From the cell containing the given text, extract its center point as [X, Y] coordinate. 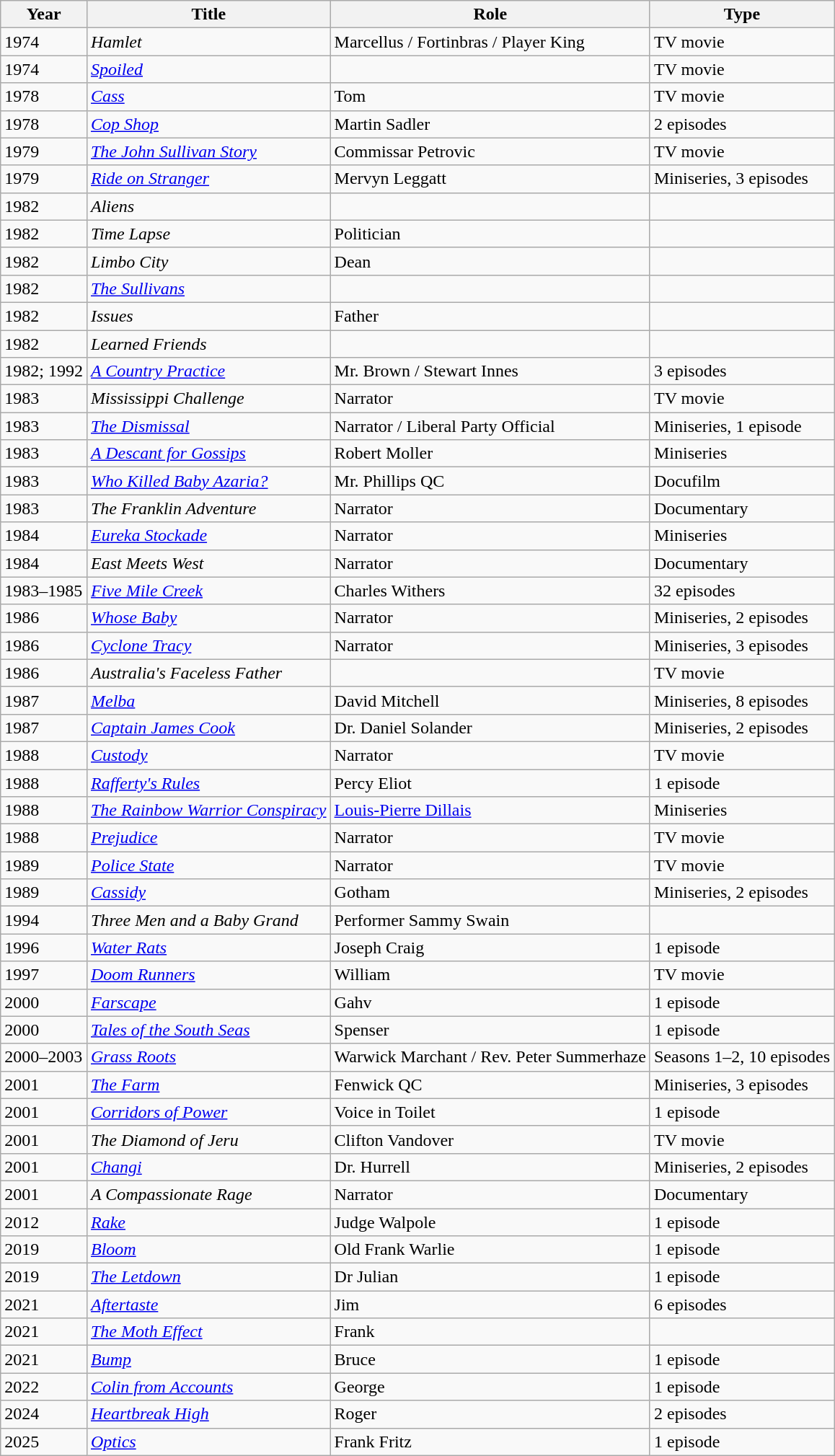
Commissar Petrovic [490, 151]
Who Killed Baby Azaria? [208, 481]
6 episodes [741, 1305]
Clifton Vandover [490, 1139]
Doom Runners [208, 975]
The Sullivans [208, 288]
Roger [490, 1414]
1983–1985 [44, 591]
Learned Friends [208, 344]
Custody [208, 755]
32 episodes [741, 591]
Issues [208, 316]
Mr. Phillips QC [490, 481]
Cassidy [208, 893]
A Compassionate Rage [208, 1194]
Spoiled [208, 69]
The Diamond of Jeru [208, 1139]
Role [490, 14]
Farscape [208, 1002]
Grass Roots [208, 1057]
Bump [208, 1359]
Fenwick QC [490, 1085]
The Moth Effect [208, 1332]
East Meets West [208, 563]
Corridors of Power [208, 1112]
Politician [490, 234]
Dr. Daniel Solander [490, 728]
Dr Julian [490, 1277]
Marcellus / Fortinbras / Player King [490, 42]
3 episodes [741, 371]
William [490, 975]
George [490, 1387]
Gahv [490, 1002]
Rafferty's Rules [208, 782]
Prejudice [208, 838]
Gotham [490, 893]
Three Men and a Baby Grand [208, 920]
Father [490, 316]
Jim [490, 1305]
Robert Moller [490, 454]
Miniseries, 8 episodes [741, 700]
Police State [208, 865]
Whose Baby [208, 618]
Judge Walpole [490, 1222]
Mr. Brown / Stewart Innes [490, 371]
Year [44, 14]
Frank Fritz [490, 1442]
Charles Withers [490, 591]
Martin Sadler [490, 124]
Mississippi Challenge [208, 399]
Narrator / Liberal Party Official [490, 426]
2012 [44, 1222]
Louis-Pierre Dillais [490, 811]
Colin from Accounts [208, 1387]
Heartbreak High [208, 1414]
Melba [208, 700]
The Farm [208, 1085]
Optics [208, 1442]
1982; 1992 [44, 371]
2025 [44, 1442]
Old Frank Warlie [490, 1250]
A Descant for Gossips [208, 454]
Cyclone Tracy [208, 645]
Tales of the South Seas [208, 1030]
Eureka Stockade [208, 536]
2000–2003 [44, 1057]
The Letdown [208, 1277]
Cass [208, 97]
Bloom [208, 1250]
Percy Eliot [490, 782]
A Country Practice [208, 371]
Type [741, 14]
Frank [490, 1332]
Title [208, 14]
David Mitchell [490, 700]
Limbo City [208, 261]
Hamlet [208, 42]
Time Lapse [208, 234]
Dean [490, 261]
Water Rats [208, 948]
The Dismissal [208, 426]
Performer Sammy Swain [490, 920]
Changi [208, 1167]
Rake [208, 1222]
Tom [490, 97]
Australia's Faceless Father [208, 673]
Docufilm [741, 481]
Aftertaste [208, 1305]
1994 [44, 920]
Captain James Cook [208, 728]
1996 [44, 948]
Miniseries, 1 episode [741, 426]
Spenser [490, 1030]
Cop Shop [208, 124]
The Franklin Adventure [208, 508]
The Rainbow Warrior Conspiracy [208, 811]
Aliens [208, 206]
2024 [44, 1414]
Ride on Stranger [208, 179]
The John Sullivan Story [208, 151]
Five Mile Creek [208, 591]
Mervyn Leggatt [490, 179]
Warwick Marchant / Rev. Peter Summerhaze [490, 1057]
Seasons 1–2, 10 episodes [741, 1057]
2022 [44, 1387]
Dr. Hurrell [490, 1167]
Bruce [490, 1359]
1997 [44, 975]
Joseph Craig [490, 948]
Voice in Toilet [490, 1112]
